Capture the cell that displays the provided text and extract its (x, y) central coordinate. 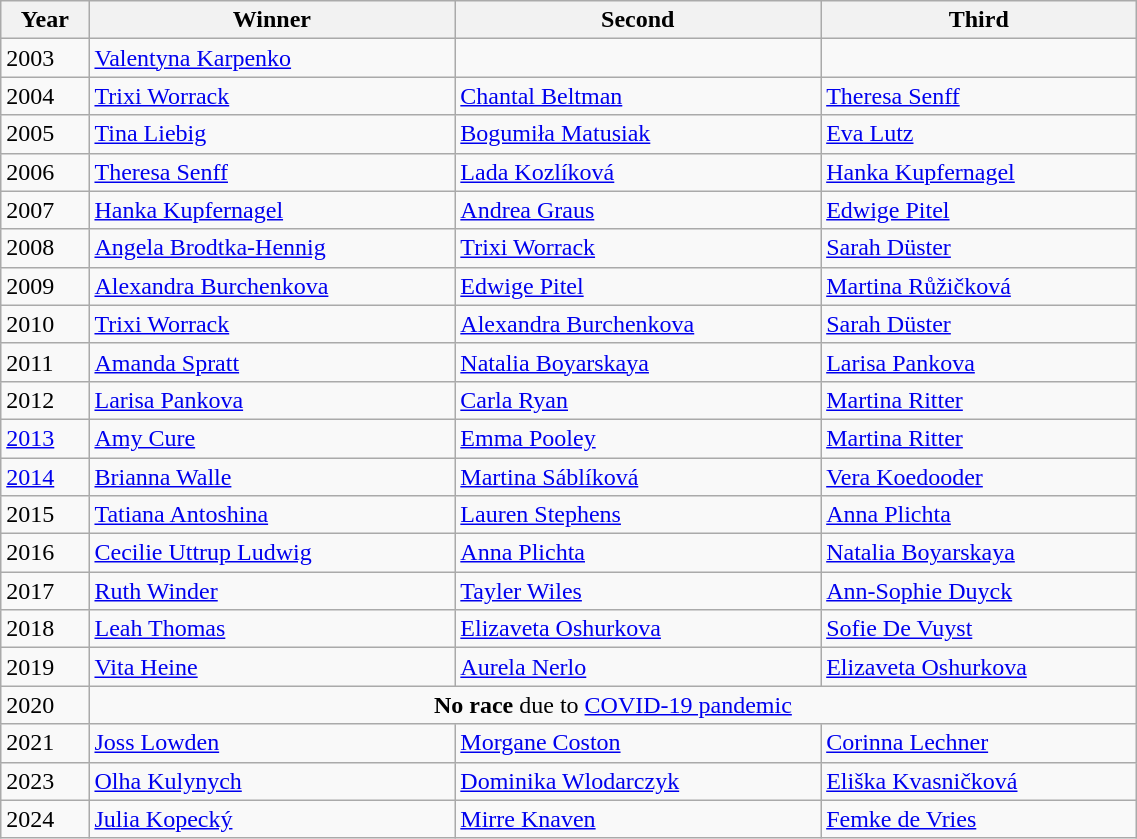
Cecilie Uttrup Ludwig (272, 553)
Second (638, 20)
Vera Koedooder (979, 477)
2020 (45, 705)
Martina Sáblíková (638, 477)
2004 (45, 96)
2018 (45, 629)
Eliška Kvasničková (979, 781)
Leah Thomas (272, 629)
Julia Kopecký (272, 819)
2006 (45, 172)
Ruth Winder (272, 591)
Angela Brodtka-Hennig (272, 248)
Morgane Coston (638, 743)
2007 (45, 210)
2024 (45, 819)
Year (45, 20)
Tayler Wiles (638, 591)
Amy Cure (272, 438)
Lada Kozlíková (638, 172)
Carla Ryan (638, 400)
Valentyna Karpenko (272, 58)
2017 (45, 591)
Femke de Vries (979, 819)
Amanda Spratt (272, 362)
2011 (45, 362)
Joss Lowden (272, 743)
2015 (45, 515)
Martina Růžičková (979, 286)
2008 (45, 248)
Winner (272, 20)
Third (979, 20)
Ann-Sophie Duyck (979, 591)
Andrea Graus (638, 210)
Emma Pooley (638, 438)
2003 (45, 58)
2021 (45, 743)
Lauren Stephens (638, 515)
Olha Kulynych (272, 781)
2010 (45, 324)
2012 (45, 400)
Corinna Lechner (979, 743)
Aurela Nerlo (638, 667)
Tatiana Antoshina (272, 515)
Bogumiła Matusiak (638, 134)
2019 (45, 667)
Dominika Wlodarczyk (638, 781)
2009 (45, 286)
2016 (45, 553)
2013 (45, 438)
Mirre Knaven (638, 819)
Tina Liebig (272, 134)
Sofie De Vuyst (979, 629)
2023 (45, 781)
Eva Lutz (979, 134)
2014 (45, 477)
Chantal Beltman (638, 96)
No race due to COVID-19 pandemic (613, 705)
Vita Heine (272, 667)
2005 (45, 134)
Brianna Walle (272, 477)
